Detect which cell encompasses the target text, then output its [x, y] center coordinate. 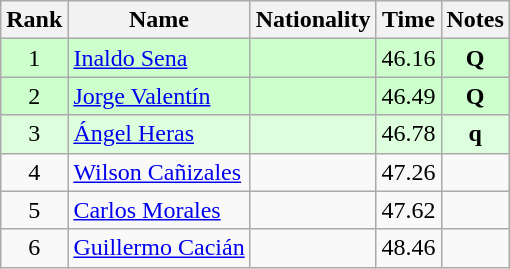
47.26 [408, 172]
Inaldo Sena [159, 58]
46.16 [408, 58]
46.78 [408, 134]
5 [34, 210]
4 [34, 172]
2 [34, 96]
Ángel Heras [159, 134]
6 [34, 248]
Nationality [313, 20]
47.62 [408, 210]
1 [34, 58]
48.46 [408, 248]
Name [159, 20]
Jorge Valentín [159, 96]
Rank [34, 20]
3 [34, 134]
Time [408, 20]
Carlos Morales [159, 210]
46.49 [408, 96]
Wilson Cañizales [159, 172]
Guillermo Cacián [159, 248]
Notes [475, 20]
q [475, 134]
